Determine the [X, Y] coordinate at the center of the cell enclosing the given text.  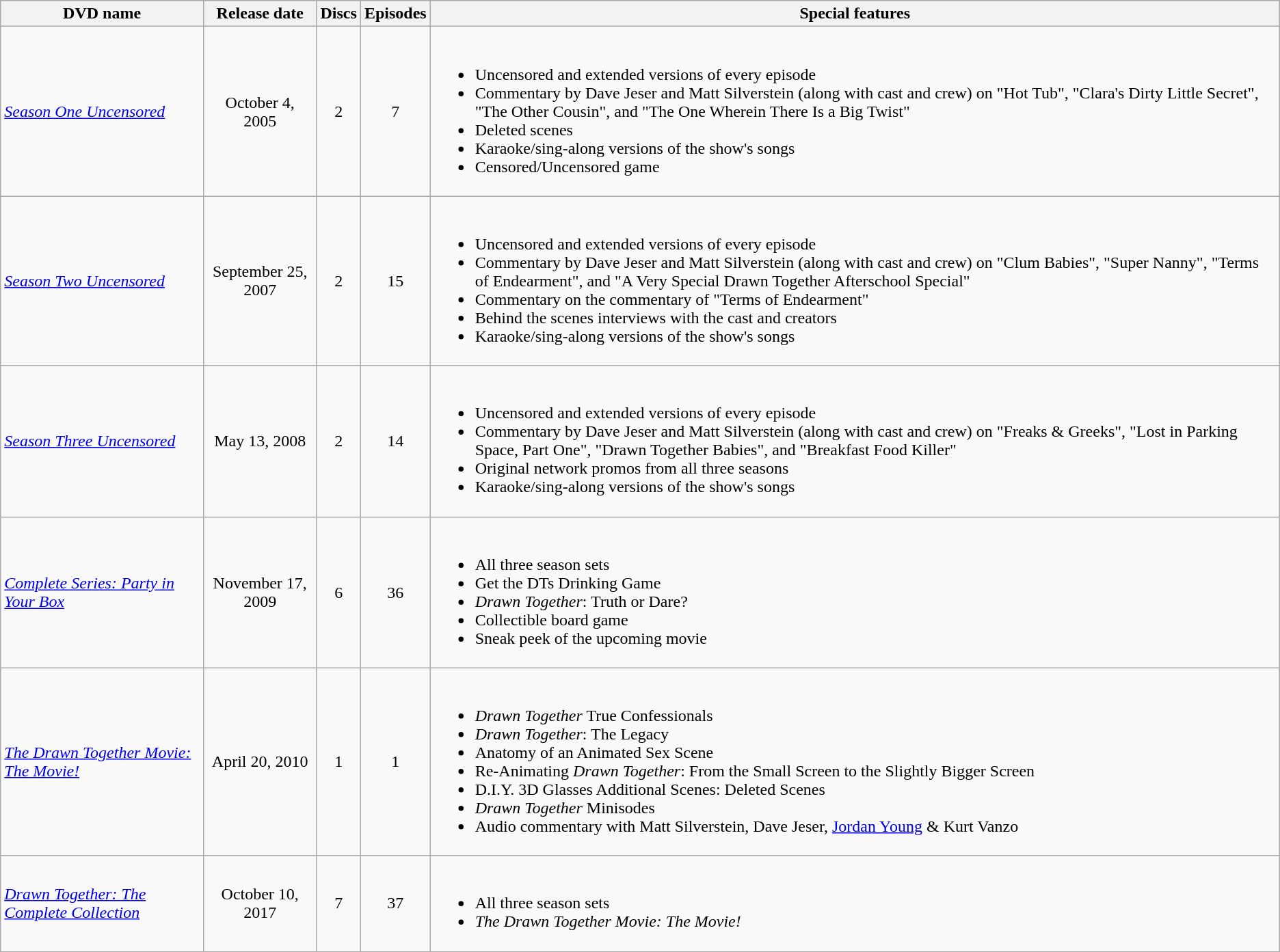
14 [395, 441]
Episodes [395, 14]
May 13, 2008 [260, 441]
All three season setsThe Drawn Together Movie: The Movie! [855, 903]
15 [395, 281]
Season One Uncensored [103, 111]
October 10, 2017 [260, 903]
6 [338, 592]
DVD name [103, 14]
Season Three Uncensored [103, 441]
Complete Series: Party in Your Box [103, 592]
Season Two Uncensored [103, 281]
The Drawn Together Movie: The Movie! [103, 761]
September 25, 2007 [260, 281]
November 17, 2009 [260, 592]
All three season setsGet the DTs Drinking GameDrawn Together: Truth or Dare?Collectible board gameSneak peek of the upcoming movie [855, 592]
37 [395, 903]
Discs [338, 14]
Drawn Together: The Complete Collection [103, 903]
Release date [260, 14]
36 [395, 592]
October 4, 2005 [260, 111]
Special features [855, 14]
April 20, 2010 [260, 761]
